Provide the [X, Y] coordinate of the cell's center where the given text is located.  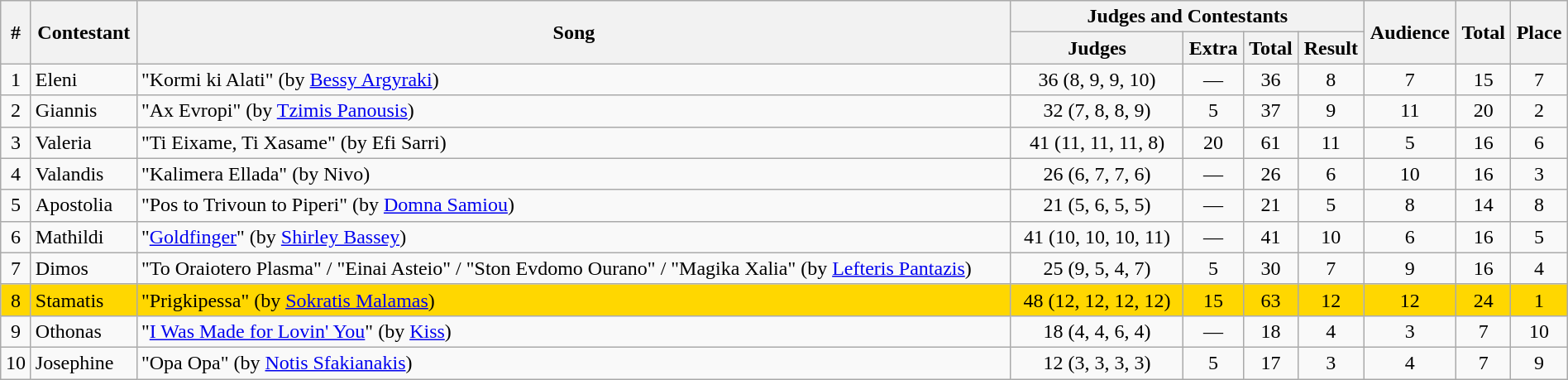
Judges and Contestants [1188, 17]
"I Was Made for Lovin' You" (by Kiss) [574, 331]
Othonas [84, 331]
17 [1270, 363]
41 [1270, 237]
41 (11, 11, 11, 8) [1097, 142]
12 (3, 3, 3, 3) [1097, 363]
26 [1270, 174]
18 [1270, 331]
"Prigkipessa" (by Sokratis Malamas) [574, 300]
Result [1331, 48]
26 (6, 7, 7, 6) [1097, 174]
Dimos [84, 268]
"Ax Evropi" (by Tzimis Panousis) [574, 111]
36 (8, 9, 9, 10) [1097, 79]
"Ti Eixame, Ti Xasame" (by Efi Sarri) [574, 142]
"Opa Opa" (by Notis Sfakianakis) [574, 363]
61 [1270, 142]
Valandis [84, 174]
Place [1539, 32]
14 [1484, 205]
Contestant [84, 32]
"Goldfinger" (by Shirley Bassey) [574, 237]
Mathildi [84, 237]
Judges [1097, 48]
Extra [1214, 48]
25 (9, 5, 4, 7) [1097, 268]
"Pos to Trivoun to Piperi" (by Domna Samiou) [574, 205]
37 [1270, 111]
# [17, 32]
36 [1270, 79]
Eleni [84, 79]
48 (12, 12, 12, 12) [1097, 300]
"To Oraiotero Plasma" / "Einai Asteio" / "Ston Evdomo Ourano" / "Magika Xalia" (by Lefteris Pantazis) [574, 268]
Valeria [84, 142]
Audience [1409, 32]
32 (7, 8, 8, 9) [1097, 111]
21 [1270, 205]
18 (4, 4, 6, 4) [1097, 331]
24 [1484, 300]
Song [574, 32]
63 [1270, 300]
Giannis [84, 111]
Apostolia [84, 205]
Josephine [84, 363]
21 (5, 6, 5, 5) [1097, 205]
"Kormi ki Alati" (by Bessy Argyraki) [574, 79]
"Kalimera Ellada" (by Nivo) [574, 174]
Stamatis [84, 300]
30 [1270, 268]
41 (10, 10, 10, 11) [1097, 237]
